Determine the [x, y] coordinate at the center of the cell enclosing the given text.  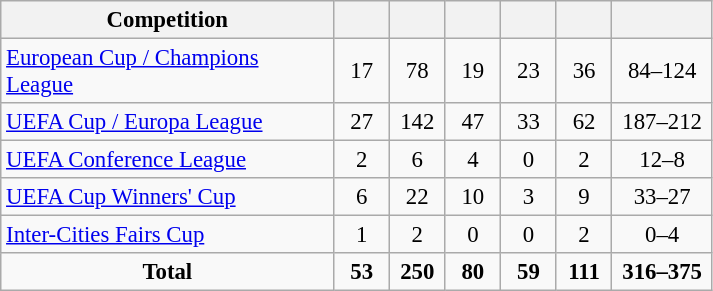
23 [529, 72]
1 [362, 235]
84–124 [662, 72]
17 [362, 72]
187–212 [662, 122]
78 [417, 72]
Competition [168, 20]
UEFA Cup / Europa League [168, 122]
36 [584, 72]
Inter-Cities Fairs Cup [168, 235]
62 [584, 122]
19 [473, 72]
27 [362, 122]
142 [417, 122]
33–27 [662, 197]
4 [473, 160]
9 [584, 197]
22 [417, 197]
10 [473, 197]
0–4 [662, 235]
UEFA Conference League [168, 160]
European Cup / Champions League [168, 72]
33 [529, 122]
12–8 [662, 160]
3 [529, 197]
UEFA Cup Winners' Cup [168, 197]
47 [473, 122]
